Output the [x, y] coordinate of the center of the cell containing the given text.  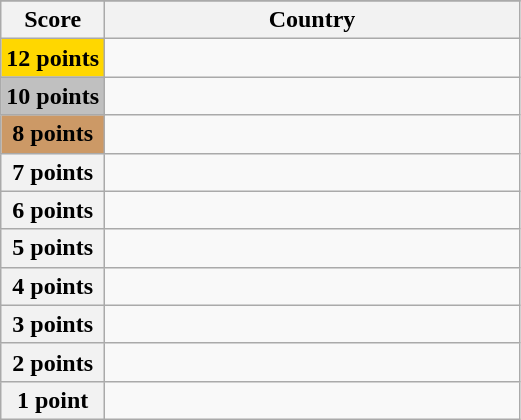
6 points [53, 210]
Score [53, 20]
7 points [53, 172]
Country [312, 20]
5 points [53, 248]
10 points [53, 96]
3 points [53, 324]
2 points [53, 362]
4 points [53, 286]
12 points [53, 58]
1 point [53, 400]
8 points [53, 134]
